Detect which cell encompasses the target text, then output its [X, Y] center coordinate. 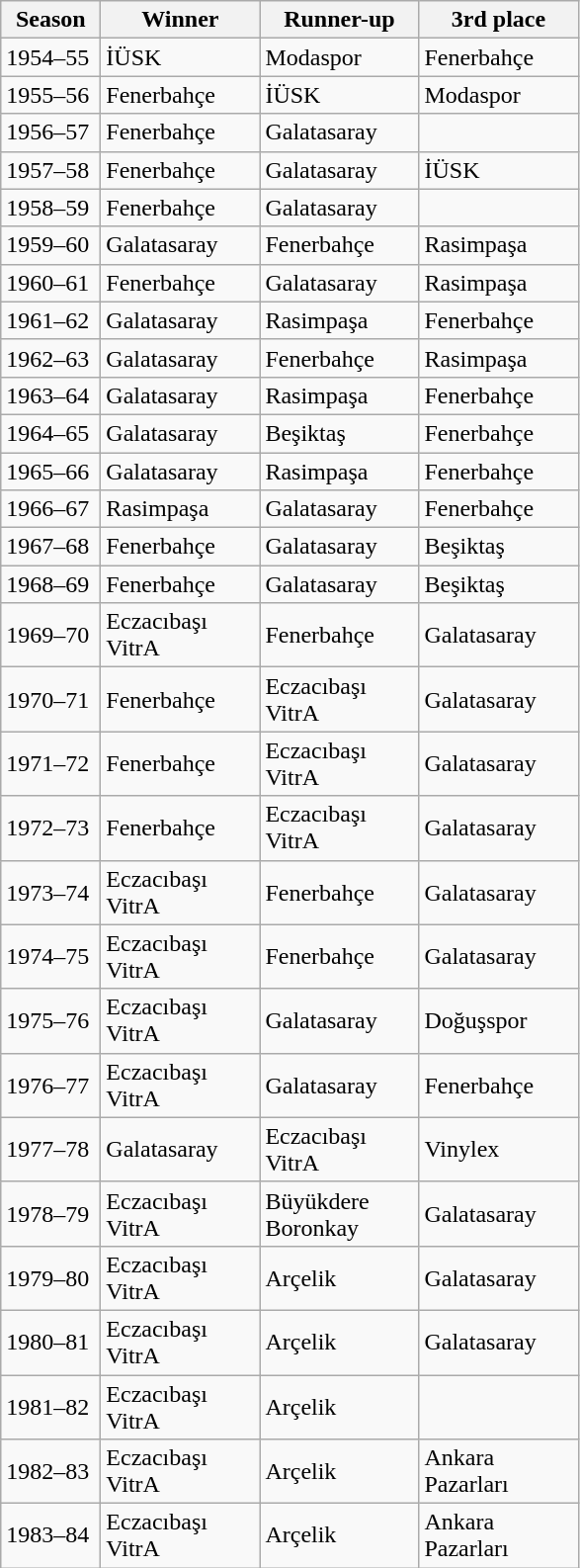
1967–68 [51, 547]
1973–74 [51, 892]
1958–59 [51, 208]
1977–78 [51, 1149]
1965–66 [51, 472]
Vinylex [498, 1149]
1964–65 [51, 433]
1974–75 [51, 957]
3rd place [498, 20]
1956–57 [51, 132]
Büyükdere Boronkay [340, 1214]
1982–83 [51, 1471]
Runner-up [340, 20]
1975–76 [51, 1020]
1961–62 [51, 320]
1983–84 [51, 1536]
1957–58 [51, 170]
1962–63 [51, 358]
Winner [180, 20]
1978–79 [51, 1214]
1980–81 [51, 1343]
1979–80 [51, 1277]
Doğuşspor [498, 1020]
1955–56 [51, 95]
Season [51, 20]
1970–71 [51, 700]
1954–55 [51, 57]
1960–61 [51, 283]
1972–73 [51, 828]
1959–60 [51, 245]
1976–77 [51, 1086]
1966–67 [51, 509]
1963–64 [51, 395]
1981–82 [51, 1406]
1968–69 [51, 584]
1971–72 [51, 763]
1969–70 [51, 635]
